Determine the [X, Y] coordinate at the center of the cell enclosing the given text.  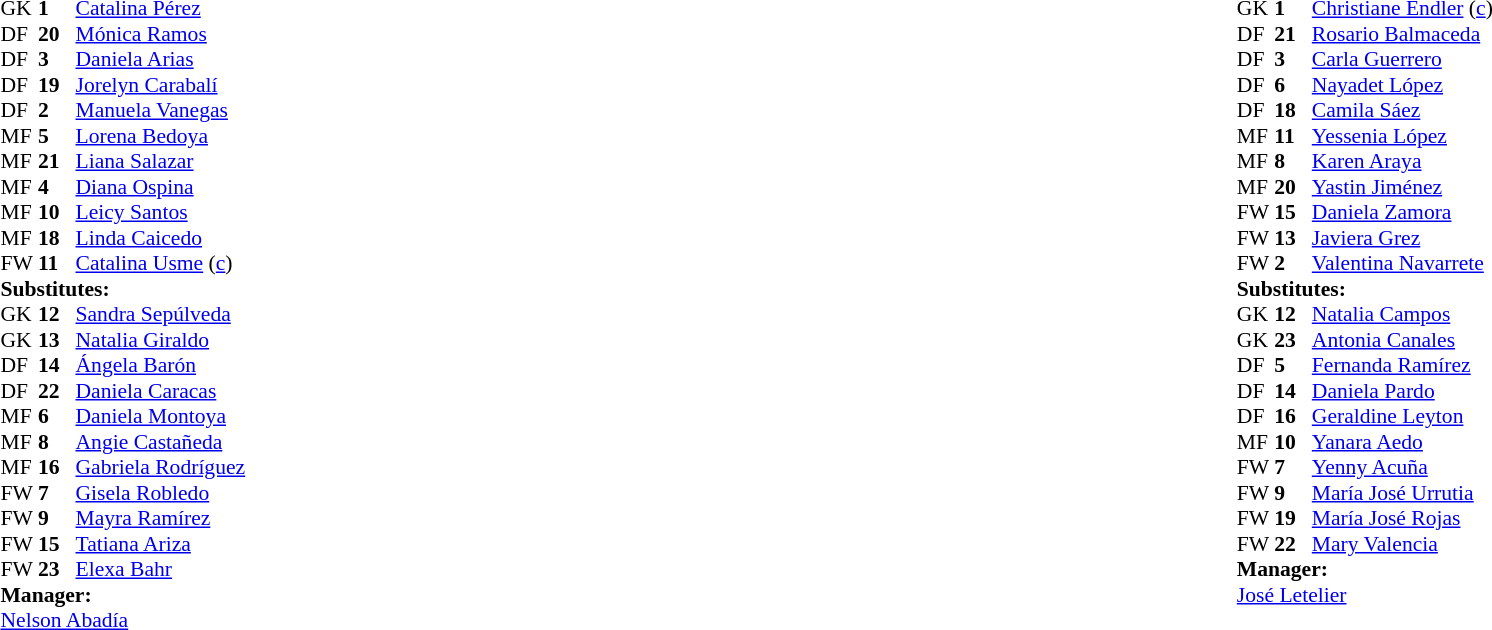
Sandra Sepúlveda [161, 315]
Catalina Usme (c) [161, 263]
4 [57, 187]
Leicy Santos [161, 213]
Gisela Robledo [161, 493]
Tatiana Ariza [161, 544]
Gabriela Rodríguez [161, 467]
Linda Caicedo [161, 238]
Daniela Arias [161, 59]
Mayra Ramírez [161, 519]
Daniela Montoya [161, 417]
Ángela Barón [161, 365]
Lorena Bedoya [161, 136]
Elexa Bahr [161, 569]
Manager: [122, 595]
Jorelyn Carabalí [161, 85]
Natalia Giraldo [161, 340]
Substitutes: [122, 289]
Manuela Vanegas [161, 111]
Daniela Caracas [161, 391]
Angie Castañeda [161, 442]
Mónica Ramos [161, 34]
Diana Ospina [161, 187]
Liana Salazar [161, 161]
